Capture the cell that displays the provided text and extract its [x, y] central coordinate. 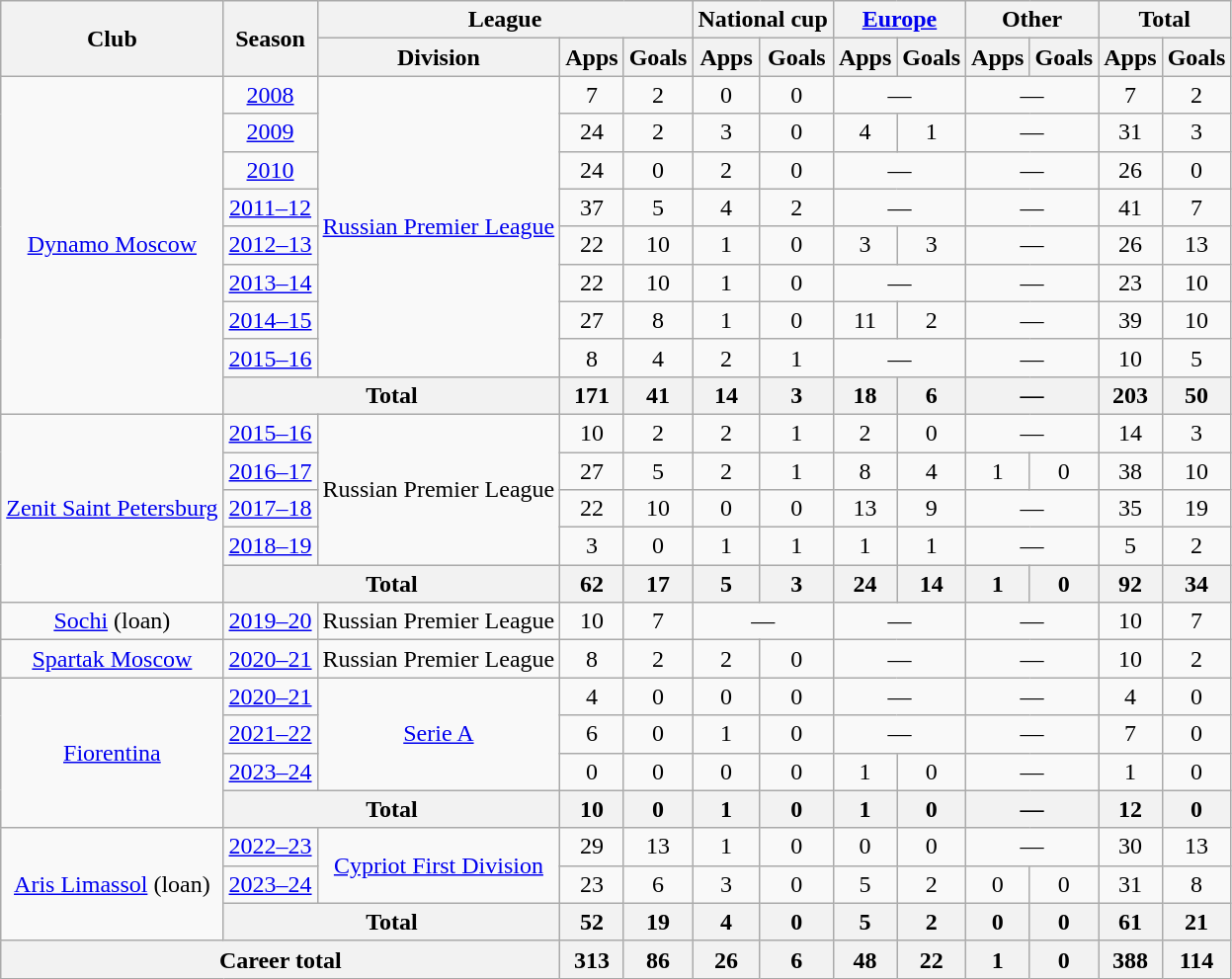
52 [592, 922]
2012–13 [271, 245]
34 [1196, 584]
Spartak Moscow [113, 659]
2011–12 [271, 207]
203 [1130, 395]
2008 [271, 95]
2022–23 [271, 847]
Division [439, 57]
2009 [271, 132]
313 [592, 959]
12 [1130, 809]
9 [932, 509]
Sochi (loan) [113, 621]
18 [864, 395]
Cypriot First Division [439, 865]
171 [592, 395]
2018–19 [271, 546]
37 [592, 207]
Dynamo Moscow [113, 245]
2010 [271, 170]
11 [864, 320]
62 [592, 584]
League [505, 20]
Serie A [439, 734]
Zenit Saint Petersburg [113, 508]
114 [1196, 959]
17 [658, 584]
Club [113, 39]
86 [658, 959]
National cup [763, 20]
50 [1196, 395]
Europe [899, 20]
2016–17 [271, 471]
388 [1130, 959]
35 [1130, 509]
30 [1130, 847]
61 [1130, 922]
2014–15 [271, 320]
Career total [281, 959]
Aris Limassol (loan) [113, 884]
2017–18 [271, 509]
38 [1130, 471]
29 [592, 847]
2021–22 [271, 734]
39 [1130, 320]
48 [864, 959]
2019–20 [271, 621]
Other [1032, 20]
Fiorentina [113, 753]
2013–14 [271, 283]
92 [1130, 584]
Season [271, 39]
21 [1196, 922]
